Return (x, y) of the center of cell containing provided text 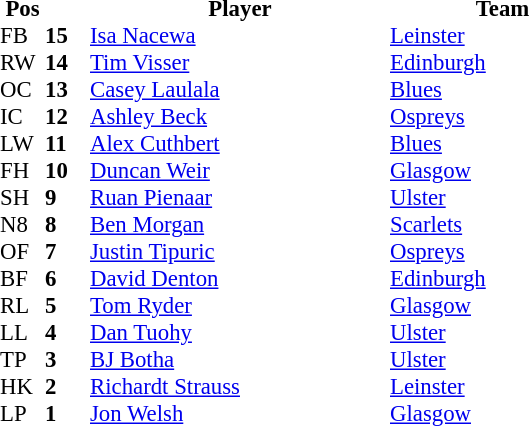
BJ Botha (240, 360)
Justin Tipuric (240, 252)
9 (68, 198)
10 (68, 170)
LL (22, 332)
8 (68, 224)
OC (22, 90)
Ashley Beck (240, 116)
Tom Ryder (240, 306)
4 (68, 332)
N8 (22, 224)
OF (22, 252)
LW (22, 144)
IC (22, 116)
11 (68, 144)
FH (22, 170)
14 (68, 62)
Duncan Weir (240, 170)
3 (68, 360)
5 (68, 306)
7 (68, 252)
FB (22, 36)
RL (22, 306)
Ruan Pienaar (240, 198)
Tim Visser (240, 62)
2 (68, 386)
Isa Nacewa (240, 36)
BF (22, 278)
12 (68, 116)
RW (22, 62)
Dan Tuohy (240, 332)
Alex Cuthbert (240, 144)
HK (22, 386)
13 (68, 90)
David Denton (240, 278)
6 (68, 278)
Richardt Strauss (240, 386)
Ben Morgan (240, 224)
15 (68, 36)
Casey Laulala (240, 90)
TP (22, 360)
SH (22, 198)
